Capture the cell that displays the provided text and extract its [x, y] central coordinate. 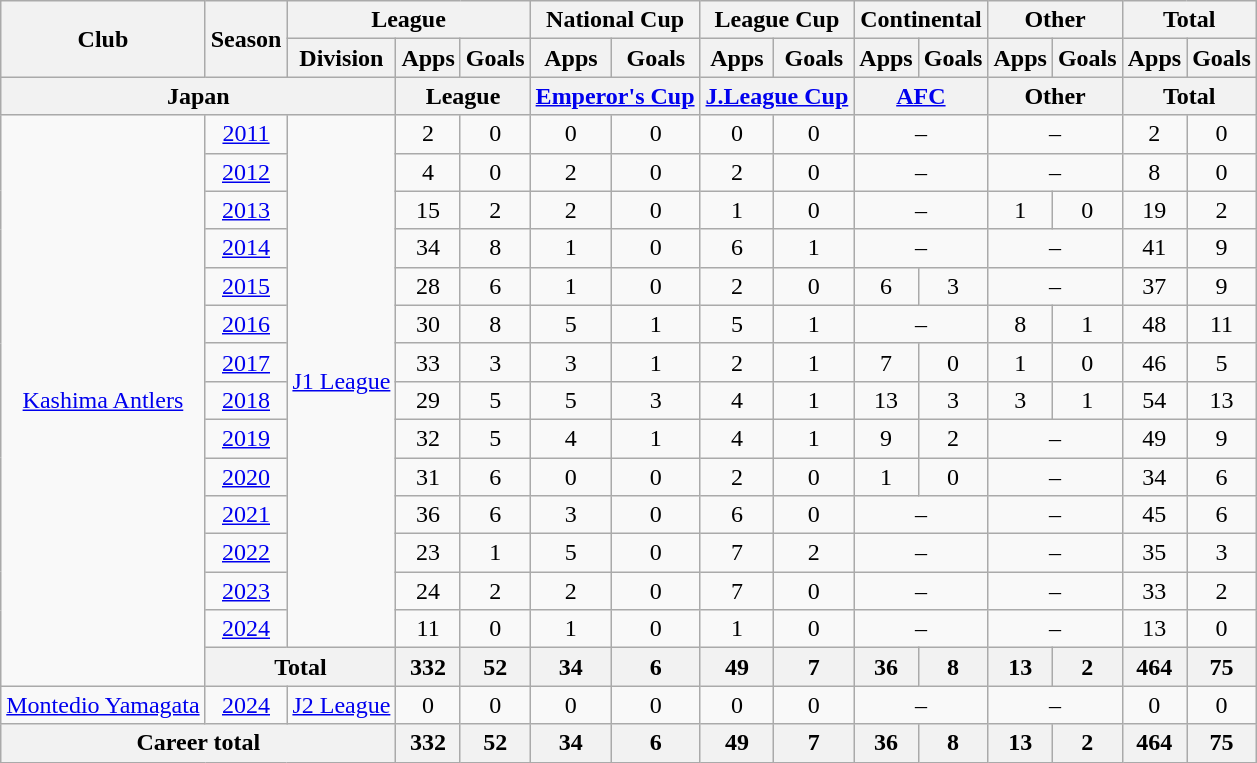
2015 [246, 286]
AFC [921, 96]
24 [428, 591]
2019 [246, 438]
19 [1154, 210]
Japan [198, 96]
League Cup [777, 20]
30 [428, 324]
Emperor's Cup [615, 96]
Career total [198, 743]
2013 [246, 210]
29 [428, 400]
J1 League [342, 382]
45 [1154, 515]
28 [428, 286]
Club [103, 39]
2014 [246, 248]
31 [428, 477]
2012 [246, 172]
2017 [246, 362]
2023 [246, 591]
15 [428, 210]
2022 [246, 553]
Kashima Antlers [103, 400]
2020 [246, 477]
Continental [921, 20]
54 [1154, 400]
J.League Cup [777, 96]
2016 [246, 324]
Division [342, 58]
J2 League [342, 705]
Montedio Yamagata [103, 705]
35 [1154, 553]
48 [1154, 324]
2021 [246, 515]
National Cup [615, 20]
37 [1154, 286]
23 [428, 553]
46 [1154, 362]
Season [246, 39]
32 [428, 438]
41 [1154, 248]
2011 [246, 134]
2018 [246, 400]
